For the text-containing cell, return its midpoint in (x, y) coordinate format. 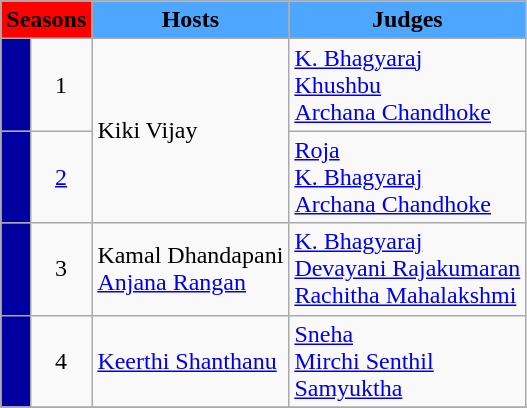
K. Bhagyaraj Khushbu Archana Chandhoke (408, 85)
1 (61, 85)
K. Bhagyaraj Devayani Rajakumaran Rachitha Mahalakshmi (408, 269)
Judges (408, 20)
4 (61, 361)
2 (61, 177)
Sneha Mirchi Senthil Samyuktha (408, 361)
Keerthi Shanthanu (190, 361)
Hosts (190, 20)
Seasons (46, 20)
Kamal Dhandapani Anjana Rangan (190, 269)
Roja K. Bhagyaraj Archana Chandhoke (408, 177)
Kiki Vijay (190, 131)
3 (61, 269)
